From the cell containing the given text, extract its center point as (X, Y) coordinate. 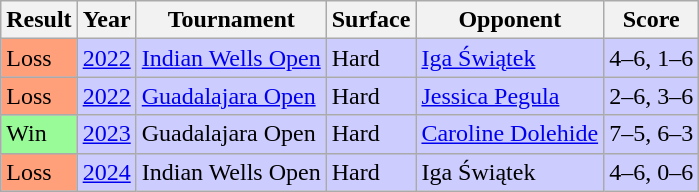
2023 (106, 134)
Win (39, 134)
Surface (371, 20)
Jessica Pegula (510, 96)
Tournament (231, 20)
Result (39, 20)
4–6, 0–6 (652, 172)
7–5, 6–3 (652, 134)
2–6, 3–6 (652, 96)
2024 (106, 172)
Caroline Dolehide (510, 134)
4–6, 1–6 (652, 58)
Year (106, 20)
Opponent (510, 20)
Score (652, 20)
